Output the (X, Y) coordinate of the center of the cell containing the given text.  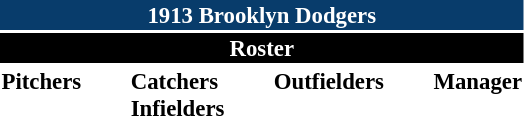
Roster (262, 48)
1913 Brooklyn Dodgers (262, 15)
